For the text-containing cell, return its midpoint in (x, y) coordinate format. 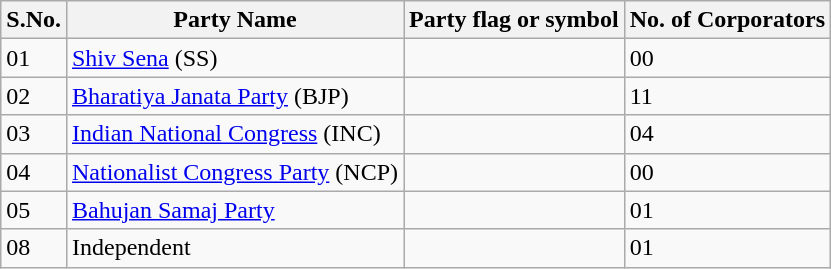
Independent (234, 248)
S.No. (34, 20)
No. of Corporators (727, 20)
05 (34, 210)
11 (727, 96)
Party Name (234, 20)
Shiv Sena (SS) (234, 58)
03 (34, 134)
08 (34, 248)
Indian National Congress (INC) (234, 134)
Party flag or symbol (514, 20)
Bahujan Samaj Party (234, 210)
Nationalist Congress Party (NCP) (234, 172)
02 (34, 96)
Bharatiya Janata Party (BJP) (234, 96)
